From the cell containing the given text, extract its center point as [x, y] coordinate. 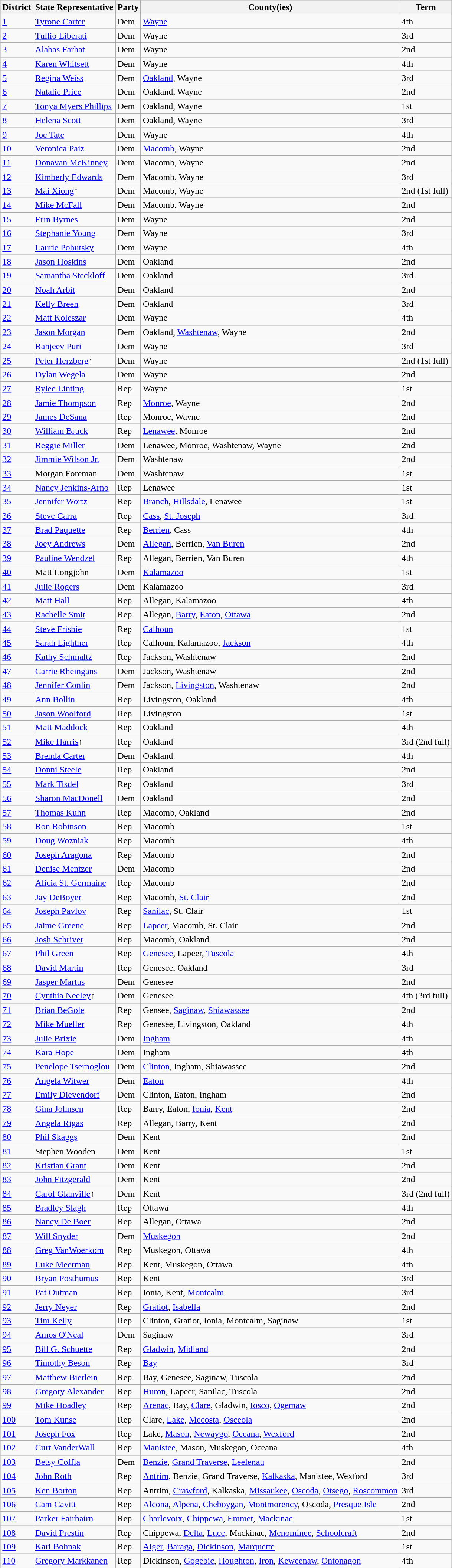
Bryan Posthumus [74, 1278]
Jason Hoskins [74, 262]
Will Snyder [74, 1236]
2 [17, 36]
75 [17, 1066]
81 [17, 1151]
76 [17, 1081]
58 [17, 826]
Lenawee, Monroe, Washtenaw, Wayne [270, 445]
Calhoun, Kalamazoo, Jackson [270, 643]
Lenawee, Monroe [270, 431]
State Representative [74, 7]
Matt Longjohn [74, 572]
Penelope Tsernoglou [74, 1066]
Gratiot, Isabella [270, 1306]
Laurie Pohutsky [74, 247]
86 [17, 1222]
34 [17, 488]
Gladwin, Midland [270, 1349]
60 [17, 854]
Julie Rogers [74, 586]
Regina Weiss [74, 78]
79 [17, 1123]
Carol Glanville↑ [74, 1194]
55 [17, 784]
Joseph Aragona [74, 854]
Jasper Martus [74, 982]
47 [17, 671]
43 [17, 614]
53 [17, 756]
15 [17, 219]
5 [17, 78]
Denise Mentzer [74, 869]
Samantha Steckloff [74, 276]
40 [17, 572]
Emily Dievendorf [74, 1095]
24 [17, 346]
37 [17, 530]
David Martin [74, 968]
22 [17, 318]
Donni Steele [74, 770]
Macomb, St. Clair [270, 897]
Nancy Jenkins-Arno [74, 488]
Huron, Lapeer, Sanilac, Tuscola [270, 1391]
Bill G. Schuette [74, 1349]
54 [17, 770]
106 [17, 1504]
Cynthia Neeley↑ [74, 996]
Phil Skaggs [74, 1137]
Dylan Wegela [74, 374]
33 [17, 473]
Alcona, Alpena, Cheboygan, Montmorency, Oscoda, Presque Isle [270, 1504]
Muskegon [270, 1236]
45 [17, 643]
David Prestin [74, 1533]
Peter Herzberg↑ [74, 360]
21 [17, 304]
Antrim, Benzie, Grand Traverse, Kalkaska, Manistee, Wexford [270, 1476]
Natalie Price [74, 92]
91 [17, 1292]
Livingston [270, 714]
Clinton, Eaton, Ingham [270, 1095]
66 [17, 939]
Jennifer Conlin [74, 685]
71 [17, 1010]
Ranjeev Puri [74, 346]
14 [17, 205]
19 [17, 276]
36 [17, 516]
John Fitzgerald [74, 1180]
Kelly Breen [74, 304]
Matt Maddock [74, 728]
Bay [270, 1363]
Gregory Markkanen [74, 1561]
63 [17, 897]
83 [17, 1180]
59 [17, 840]
Mike McFall [74, 205]
11 [17, 163]
Noah Arbit [74, 290]
Berrien, Cass [270, 530]
Jaime Greene [74, 925]
80 [17, 1137]
Joseph Pavlov [74, 911]
County(ies) [270, 7]
Jason Woolford [74, 714]
Allegan, Kalamazoo [270, 600]
Joey Andrews [74, 544]
51 [17, 728]
Cass, St. Joseph [270, 516]
Timothy Beson [74, 1363]
Steve Frisbie [74, 629]
Kent, Muskegon, Ottawa [270, 1264]
93 [17, 1321]
Clare, Lake, Mecosta, Osceola [270, 1420]
46 [17, 657]
110 [17, 1561]
Allegan, Barry, Kent [270, 1123]
Tom Kunse [74, 1420]
Greg VanWoerkom [74, 1250]
74 [17, 1052]
28 [17, 403]
16 [17, 233]
James DeSana [74, 417]
Bay, Genesee, Saginaw, Tuscola [270, 1377]
Genesee, Lapeer, Tuscola [270, 954]
8 [17, 120]
Gina Johnsen [74, 1109]
Ionia, Kent, Montcalm [270, 1292]
John Roth [74, 1476]
35 [17, 502]
65 [17, 925]
92 [17, 1306]
Karl Bohnak [74, 1547]
Gregory Alexander [74, 1391]
Stephanie Young [74, 233]
Mark Tisdel [74, 784]
Pauline Wendzel [74, 558]
Morgan Foreman [74, 473]
96 [17, 1363]
17 [17, 247]
3 [17, 50]
Angela Rigas [74, 1123]
Luke Meerman [74, 1264]
Tim Kelly [74, 1321]
25 [17, 360]
Dickinson, Gogebic, Houghton, Iron, Keweenaw, Ontonagon [270, 1561]
26 [17, 374]
Angela Witwer [74, 1081]
39 [17, 558]
District [17, 7]
Pat Outman [74, 1292]
69 [17, 982]
49 [17, 699]
Muskegon, Ottawa [270, 1250]
Doug Wozniak [74, 840]
Steve Carra [74, 516]
Lake, Mason, Newaygo, Oceana, Wexford [270, 1434]
Jay DeBoyer [74, 897]
Oakland, Washtenaw, Wayne [270, 332]
95 [17, 1349]
50 [17, 714]
20 [17, 290]
Erin Byrnes [74, 219]
William Bruck [74, 431]
Alabas Farhat [74, 50]
108 [17, 1533]
Mai Xiong↑ [74, 191]
4 [17, 64]
Sharon MacDonell [74, 798]
Thomas Kuhn [74, 812]
Chippewa, Delta, Luce, Mackinac, Menominee, Schoolcraft [270, 1533]
105 [17, 1490]
48 [17, 685]
Donavan McKinney [74, 163]
Ron Robinson [74, 826]
Allegan, Ottawa [270, 1222]
Sanilac, St. Clair [270, 911]
Rylee Linting [74, 388]
61 [17, 869]
Stephen Wooden [74, 1151]
68 [17, 968]
100 [17, 1420]
Reggie Miller [74, 445]
Matthew Bierlein [74, 1377]
Tullio Liberati [74, 36]
44 [17, 629]
97 [17, 1377]
Joe Tate [74, 134]
Clinton, Ingham, Shiawassee [270, 1066]
41 [17, 586]
Julie Brixie [74, 1038]
98 [17, 1391]
Tyrone Carter [74, 22]
42 [17, 600]
31 [17, 445]
77 [17, 1095]
Phil Green [74, 954]
Jimmie Wilson Jr. [74, 459]
Gensee, Saginaw, Shiawassee [270, 1010]
29 [17, 417]
Cam Cavitt [74, 1504]
12 [17, 177]
99 [17, 1405]
27 [17, 388]
Jason Morgan [74, 332]
104 [17, 1476]
Alicia St. Germaine [74, 883]
64 [17, 911]
94 [17, 1335]
Kimberly Edwards [74, 177]
Genesee, Livingston, Oakland [270, 1024]
Term [426, 7]
Genesee, Oakland [270, 968]
Ann Bollin [74, 699]
70 [17, 996]
Mike Hoadley [74, 1405]
Jennifer Wortz [74, 502]
Branch, Hillsdale, Lenawee [270, 502]
Kara Hope [74, 1052]
Saginaw [270, 1335]
57 [17, 812]
Rachelle Smit [74, 614]
Allegan, Barry, Eaton, Ottawa [270, 614]
13 [17, 191]
Manistee, Mason, Muskegon, Oceana [270, 1448]
Nancy De Boer [74, 1222]
Amos O'Neal [74, 1335]
Matt Koleszar [74, 318]
Bradley Slagh [74, 1208]
Jackson, Livingston, Washtenaw [270, 685]
101 [17, 1434]
107 [17, 1518]
88 [17, 1250]
102 [17, 1448]
90 [17, 1278]
Barry, Eaton, Ionia, Kent [270, 1109]
Brian BeGole [74, 1010]
7 [17, 106]
Alger, Baraga, Dickinson, Marquette [270, 1547]
Mike Harris↑ [74, 742]
Joseph Fox [74, 1434]
Brenda Carter [74, 756]
Lenawee [270, 488]
4th (3rd full) [426, 996]
Livingston, Oakland [270, 699]
Kathy Schmaltz [74, 657]
Helena Scott [74, 120]
Lapeer, Macomb, St. Clair [270, 925]
Matt Hall [74, 600]
62 [17, 883]
Ken Borton [74, 1490]
73 [17, 1038]
Curt VanderWall [74, 1448]
Jamie Thompson [74, 403]
78 [17, 1109]
Calhoun [270, 629]
Party [128, 7]
18 [17, 262]
109 [17, 1547]
38 [17, 544]
72 [17, 1024]
Eaton [270, 1081]
Benzie, Grand Traverse, Leelenau [270, 1462]
Ottawa [270, 1208]
6 [17, 92]
Sarah Lightner [74, 643]
89 [17, 1264]
23 [17, 332]
52 [17, 742]
Karen Whitsett [74, 64]
30 [17, 431]
87 [17, 1236]
32 [17, 459]
Arenac, Bay, Clare, Gladwin, Iosco, Ogemaw [270, 1405]
Kristian Grant [74, 1165]
103 [17, 1462]
Jerry Neyer [74, 1306]
56 [17, 798]
Charlevoix, Chippewa, Emmet, Mackinac [270, 1518]
Clinton, Gratiot, Ionia, Montcalm, Saginaw [270, 1321]
67 [17, 954]
Betsy Coffia [74, 1462]
Josh Schriver [74, 939]
84 [17, 1194]
Veronica Paiz [74, 148]
Parker Fairbairn [74, 1518]
85 [17, 1208]
82 [17, 1165]
1 [17, 22]
Mike Mueller [74, 1024]
Brad Paquette [74, 530]
Tonya Myers Phillips [74, 106]
Antrim, Crawford, Kalkaska, Missaukee, Oscoda, Otsego, Roscommon [270, 1490]
10 [17, 148]
Carrie Rheingans [74, 671]
9 [17, 134]
